Scan for the cell matching the given text and deliver its [x, y] coordinate at center. 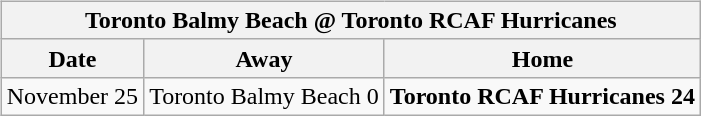
Away [264, 58]
November 25 [72, 96]
Toronto Balmy Beach 0 [264, 96]
Toronto RCAF Hurricanes 24 [542, 96]
Toronto Balmy Beach @ Toronto RCAF Hurricanes [350, 20]
Date [72, 58]
Home [542, 58]
